Return (x, y) of the center of cell containing provided text 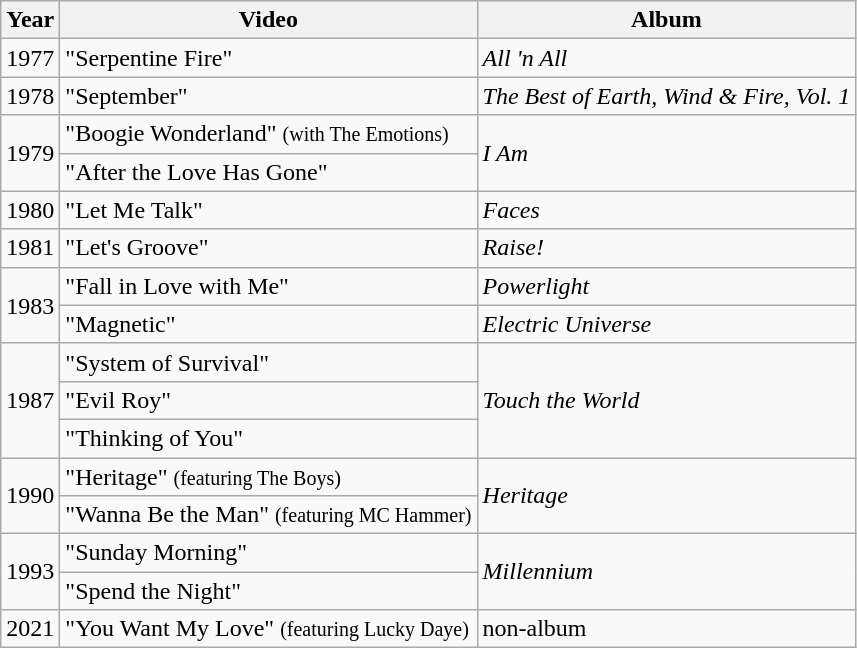
Heritage (666, 496)
The Best of Earth, Wind & Fire, Vol. 1 (666, 96)
"Boogie Wonderland" (with The Emotions) (268, 134)
"Let's Groove" (268, 248)
"Evil Roy" (268, 400)
1981 (30, 248)
1977 (30, 58)
"Wanna Be the Man" (featuring MC Hammer) (268, 515)
"Sunday Morning" (268, 553)
Faces (666, 210)
Video (268, 20)
I Am (666, 153)
Electric Universe (666, 324)
"Magnetic" (268, 324)
1978 (30, 96)
"Let Me Talk" (268, 210)
"Thinking of You" (268, 438)
1987 (30, 400)
non-album (666, 629)
"Serpentine Fire" (268, 58)
"System of Survival" (268, 362)
2021 (30, 629)
"Heritage" (featuring The Boys) (268, 477)
Touch the World (666, 400)
1983 (30, 305)
Millennium (666, 572)
"Fall in Love with Me" (268, 286)
"After the Love Has Gone" (268, 172)
All 'n All (666, 58)
1993 (30, 572)
1990 (30, 496)
1979 (30, 153)
"You Want My Love" (featuring Lucky Daye) (268, 629)
Year (30, 20)
Raise! (666, 248)
Powerlight (666, 286)
"Spend the Night" (268, 591)
1980 (30, 210)
"September" (268, 96)
Album (666, 20)
